From the cell containing the given text, extract its center point as (X, Y) coordinate. 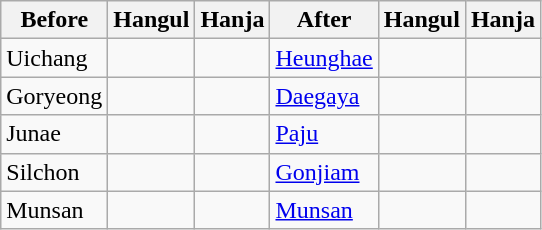
Silchon (54, 172)
Daegaya (324, 96)
Goryeong (54, 96)
Junae (54, 134)
Heunghae (324, 58)
Paju (324, 134)
Gonjiam (324, 172)
Before (54, 20)
After (324, 20)
Uichang (54, 58)
